Scan for the cell matching the given text and deliver its (X, Y) coordinate at center. 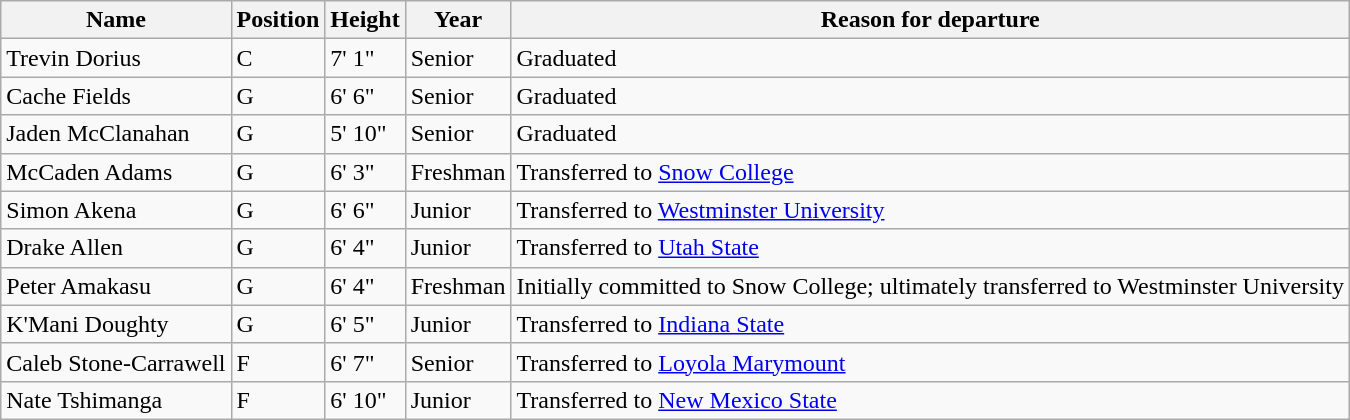
Peter Amakasu (116, 286)
6' 5" (365, 324)
Initially committed to Snow College; ultimately transferred to Westminster University (930, 286)
Reason for departure (930, 20)
Transferred to Snow College (930, 172)
6' 3" (365, 172)
Transferred to Westminster University (930, 210)
McCaden Adams (116, 172)
C (278, 58)
5' 10" (365, 134)
Transferred to Loyola Marymount (930, 362)
Transferred to New Mexico State (930, 400)
Drake Allen (116, 248)
K'Mani Doughty (116, 324)
Nate Tshimanga (116, 400)
Position (278, 20)
Simon Akena (116, 210)
7' 1" (365, 58)
6' 10" (365, 400)
Cache Fields (116, 96)
Name (116, 20)
Transferred to Utah State (930, 248)
Jaden McClanahan (116, 134)
Transferred to Indiana State (930, 324)
Year (458, 20)
6' 7" (365, 362)
Height (365, 20)
Trevin Dorius (116, 58)
Caleb Stone-Carrawell (116, 362)
